Find where the given text appears and provide that cell's center as (x, y) coordinate. 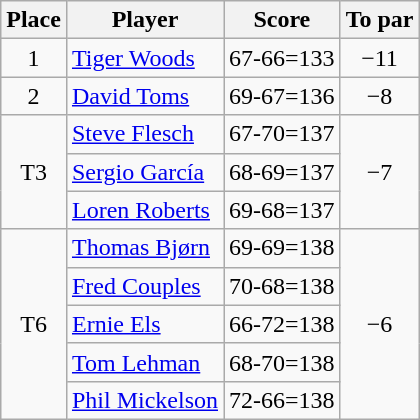
Tiger Woods (144, 58)
−11 (380, 58)
Fred Couples (144, 286)
Ernie Els (144, 324)
−6 (380, 324)
Phil Mickelson (144, 400)
70-68=138 (282, 286)
Loren Roberts (144, 210)
Steve Flesch (144, 134)
69-67=136 (282, 96)
Player (144, 20)
67-70=137 (282, 134)
To par (380, 20)
T3 (34, 172)
Tom Lehman (144, 362)
Thomas Bjørn (144, 248)
Place (34, 20)
−8 (380, 96)
68-69=137 (282, 172)
2 (34, 96)
Score (282, 20)
T6 (34, 324)
−7 (380, 172)
1 (34, 58)
David Toms (144, 96)
69-69=138 (282, 248)
67-66=133 (282, 58)
Sergio García (144, 172)
68-70=138 (282, 362)
72-66=138 (282, 400)
69-68=137 (282, 210)
66-72=138 (282, 324)
